Search for the cell housing the specified text and yield its [X, Y] center coordinate. 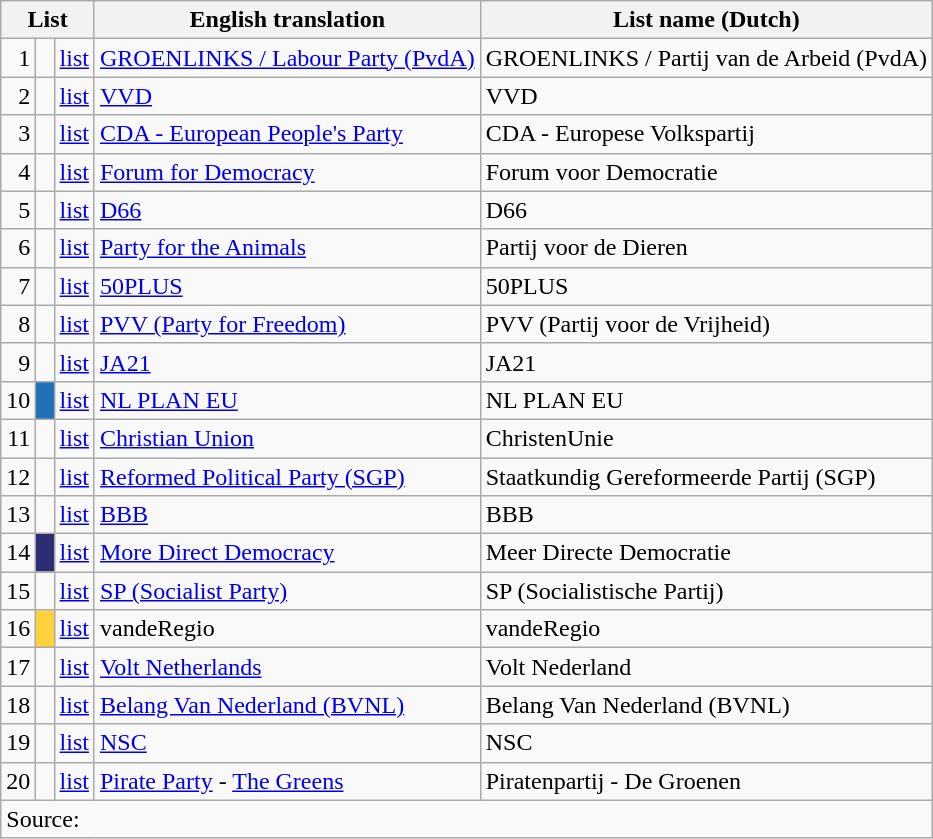
SP (Socialist Party) [287, 591]
Source: [467, 819]
CDA - European People's Party [287, 134]
15 [18, 591]
ChristenUnie [706, 438]
14 [18, 553]
19 [18, 743]
More Direct Democracy [287, 553]
PVV (Party for Freedom) [287, 324]
12 [18, 477]
17 [18, 667]
6 [18, 248]
Christian Union [287, 438]
18 [18, 705]
1 [18, 58]
4 [18, 172]
2 [18, 96]
7 [18, 286]
Forum voor Democratie [706, 172]
16 [18, 629]
13 [18, 515]
Volt Netherlands [287, 667]
20 [18, 781]
Party for the Animals [287, 248]
11 [18, 438]
GROENLINKS / Labour Party (PvdA) [287, 58]
CDA - Europese Volkspartij [706, 134]
3 [18, 134]
List name (Dutch) [706, 20]
PVV (Partij voor de Vrijheid) [706, 324]
English translation [287, 20]
Partij voor de Dieren [706, 248]
8 [18, 324]
Reformed Political Party (SGP) [287, 477]
Forum for Democracy [287, 172]
Piratenpartij - De Groenen [706, 781]
Staatkundig Gereformeerde Partij (SGP) [706, 477]
List [48, 20]
5 [18, 210]
SP (Socialistische Partij) [706, 591]
10 [18, 400]
Meer Directe Democratie [706, 553]
9 [18, 362]
Volt Nederland [706, 667]
GROENLINKS / Partij van de Arbeid (PvdA) [706, 58]
Pirate Party - The Greens [287, 781]
